Pinpoint the cell where the given text exists, returning its (x, y) midpoint coordinate. 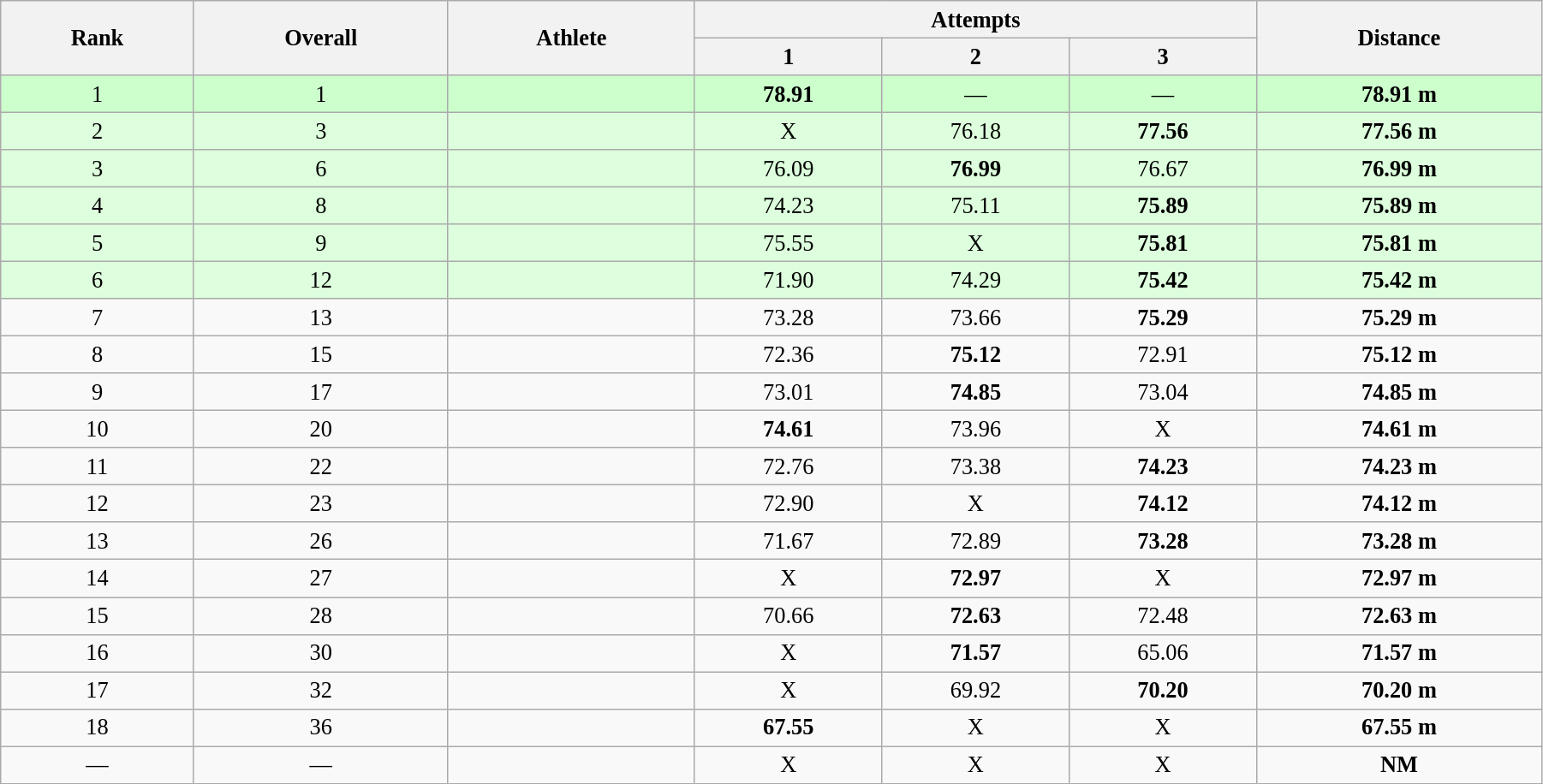
67.55 m (1399, 728)
78.91 (788, 93)
74.61 (788, 429)
76.99 m (1399, 169)
23 (320, 503)
Distance (1399, 38)
71.57 (976, 653)
69.92 (976, 690)
36 (320, 728)
70.20 m (1399, 690)
78.91 m (1399, 93)
26 (320, 541)
72.89 (976, 541)
75.55 (788, 243)
NM (1399, 764)
70.20 (1163, 690)
18 (98, 728)
75.29 (1163, 318)
74.85 m (1399, 392)
Overall (320, 38)
76.99 (976, 169)
27 (320, 579)
65.06 (1163, 653)
73.04 (1163, 392)
72.97 m (1399, 579)
20 (320, 429)
72.90 (788, 503)
Rank (98, 38)
72.48 (1163, 615)
75.89 (1163, 205)
75.29 m (1399, 318)
75.81 m (1399, 243)
74.12 m (1399, 503)
73.66 (976, 318)
73.28 m (1399, 541)
7 (98, 318)
72.63 m (1399, 615)
75.12 m (1399, 354)
73.96 (976, 429)
74.61 m (1399, 429)
22 (320, 466)
28 (320, 615)
75.81 (1163, 243)
74.29 (976, 280)
72.36 (788, 354)
Attempts (975, 19)
71.90 (788, 280)
73.01 (788, 392)
Athlete (571, 38)
72.76 (788, 466)
71.57 m (1399, 653)
76.09 (788, 169)
74.12 (1163, 503)
14 (98, 579)
67.55 (788, 728)
74.85 (976, 392)
77.56 m (1399, 131)
11 (98, 466)
16 (98, 653)
75.42 (1163, 280)
4 (98, 205)
10 (98, 429)
72.91 (1163, 354)
75.89 m (1399, 205)
5 (98, 243)
75.42 m (1399, 280)
76.67 (1163, 169)
73.38 (976, 466)
72.97 (976, 579)
75.11 (976, 205)
76.18 (976, 131)
70.66 (788, 615)
32 (320, 690)
77.56 (1163, 131)
71.67 (788, 541)
75.12 (976, 354)
74.23 m (1399, 466)
30 (320, 653)
72.63 (976, 615)
